Extract the [X, Y] coordinate from the center of the cell holding the provided text.  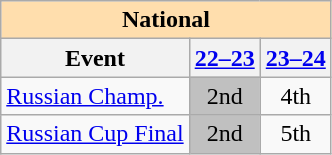
Event [95, 58]
5th [296, 134]
National [166, 20]
Russian Champ. [95, 96]
4th [296, 96]
23–24 [296, 58]
Russian Cup Final [95, 134]
22–23 [224, 58]
